Scan for the cell matching the given text and deliver its (X, Y) coordinate at center. 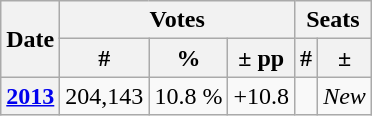
Votes (178, 20)
± (345, 58)
10.8 % (188, 96)
Date (30, 39)
New (345, 96)
± pp (262, 58)
% (188, 58)
Seats (334, 20)
204,143 (104, 96)
+10.8 (262, 96)
2013 (30, 96)
